Identify which cell holds the provided text, then report its (X, Y) central coordinate. 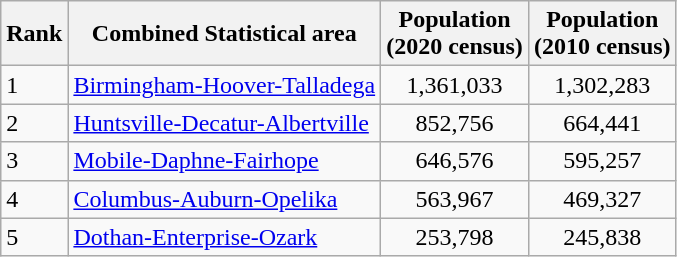
1,302,283 (602, 85)
1,361,033 (455, 85)
4 (34, 199)
5 (34, 237)
Population (2020 census) (455, 34)
664,441 (602, 123)
Dothan-Enterprise-Ozark (224, 237)
Mobile-Daphne-Fairhope (224, 161)
2 (34, 123)
Huntsville-Decatur-Albertville (224, 123)
245,838 (602, 237)
Combined Statistical area (224, 34)
1 (34, 85)
Population (2010 census) (602, 34)
Birmingham-Hoover-Talladega (224, 85)
253,798 (455, 237)
563,967 (455, 199)
646,576 (455, 161)
595,257 (602, 161)
Rank (34, 34)
852,756 (455, 123)
Columbus-Auburn-Opelika (224, 199)
469,327 (602, 199)
3 (34, 161)
